Determine the [X, Y] coordinate at the center of the cell enclosing the given text.  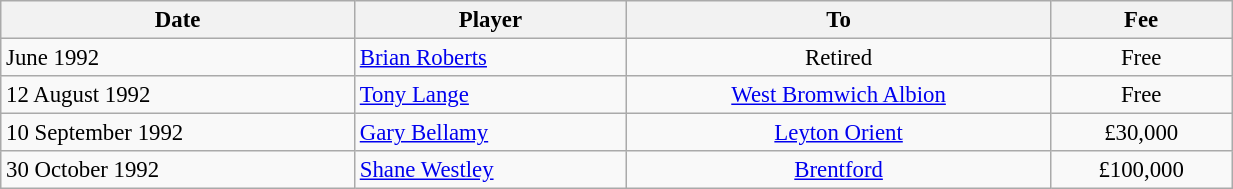
Player [490, 20]
10 September 1992 [178, 133]
Gary Bellamy [490, 133]
30 October 1992 [178, 170]
£30,000 [1142, 133]
Brian Roberts [490, 58]
12 August 1992 [178, 95]
Shane Westley [490, 170]
Leyton Orient [838, 133]
Tony Lange [490, 95]
To [838, 20]
Fee [1142, 20]
£100,000 [1142, 170]
Brentford [838, 170]
West Bromwich Albion [838, 95]
Date [178, 20]
Retired [838, 58]
June 1992 [178, 58]
